For the text-containing cell, return its midpoint in (X, Y) coordinate format. 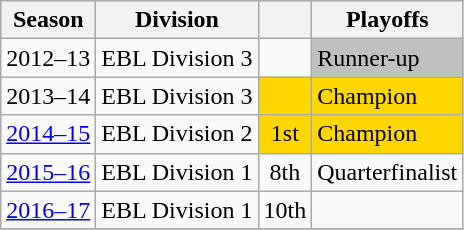
2016–17 (48, 210)
8th (285, 172)
Quarterfinalist (388, 172)
10th (285, 210)
Runner-up (388, 58)
2015–16 (48, 172)
EBL Division 2 (177, 134)
2013–14 (48, 96)
2014–15 (48, 134)
Division (177, 20)
1st (285, 134)
Season (48, 20)
2012–13 (48, 58)
Playoffs (388, 20)
